Pinpoint the cell where the given text exists, returning its [x, y] midpoint coordinate. 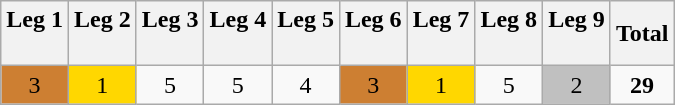
Leg 4 [238, 34]
Leg 3 [170, 34]
Leg 1 [35, 34]
29 [642, 85]
2 [577, 85]
Leg 7 [441, 34]
Leg 8 [509, 34]
4 [306, 85]
Leg 9 [577, 34]
Total [642, 34]
Leg 6 [373, 34]
Leg 5 [306, 34]
Leg 2 [102, 34]
